Capture the cell that displays the provided text and extract its (x, y) central coordinate. 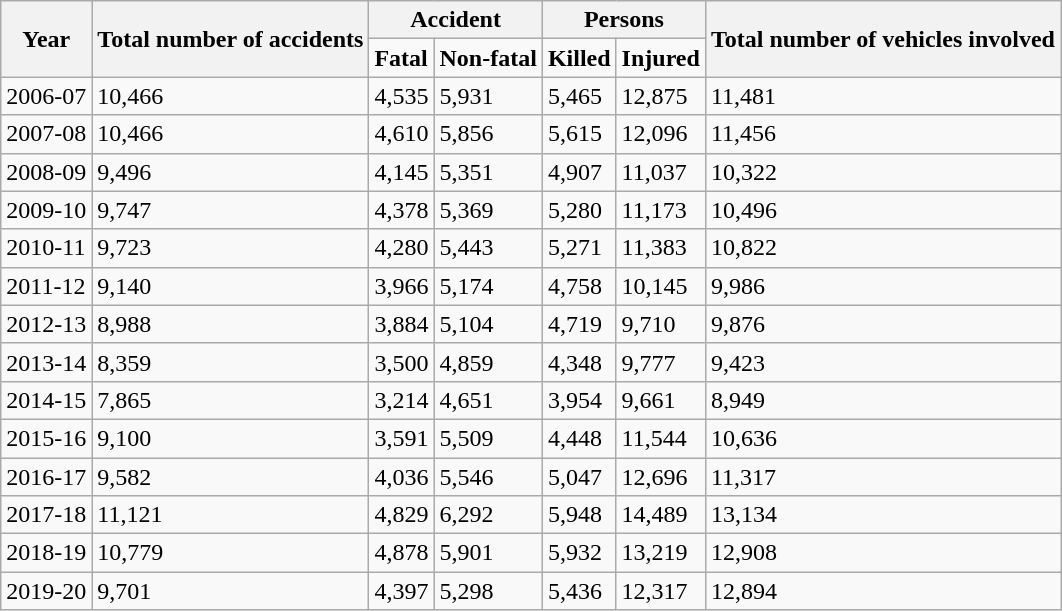
Persons (624, 20)
5,369 (488, 210)
Non-fatal (488, 58)
5,546 (488, 477)
9,723 (230, 248)
5,271 (579, 248)
9,777 (660, 362)
2015-16 (46, 438)
5,901 (488, 553)
9,747 (230, 210)
5,509 (488, 438)
11,037 (660, 172)
3,591 (402, 438)
Accident (456, 20)
5,280 (579, 210)
5,104 (488, 324)
9,710 (660, 324)
11,544 (660, 438)
Injured (660, 58)
3,966 (402, 286)
4,719 (579, 324)
4,145 (402, 172)
2014-15 (46, 400)
5,931 (488, 96)
2018-19 (46, 553)
12,696 (660, 477)
2006-07 (46, 96)
11,383 (660, 248)
10,496 (882, 210)
2008-09 (46, 172)
9,986 (882, 286)
2019-20 (46, 591)
4,448 (579, 438)
2009-10 (46, 210)
13,219 (660, 553)
4,378 (402, 210)
11,456 (882, 134)
10,822 (882, 248)
9,582 (230, 477)
11,173 (660, 210)
3,884 (402, 324)
12,908 (882, 553)
4,829 (402, 515)
Total number of accidents (230, 39)
3,214 (402, 400)
4,348 (579, 362)
5,932 (579, 553)
3,500 (402, 362)
12,875 (660, 96)
7,865 (230, 400)
4,859 (488, 362)
2017-18 (46, 515)
6,292 (488, 515)
10,145 (660, 286)
5,948 (579, 515)
Year (46, 39)
4,610 (402, 134)
11,481 (882, 96)
12,894 (882, 591)
9,423 (882, 362)
5,047 (579, 477)
2011-12 (46, 286)
5,443 (488, 248)
13,134 (882, 515)
9,701 (230, 591)
5,298 (488, 591)
5,856 (488, 134)
4,397 (402, 591)
4,651 (488, 400)
10,779 (230, 553)
8,988 (230, 324)
4,036 (402, 477)
11,121 (230, 515)
12,317 (660, 591)
2007-08 (46, 134)
14,489 (660, 515)
4,758 (579, 286)
2013-14 (46, 362)
4,280 (402, 248)
3,954 (579, 400)
10,636 (882, 438)
10,322 (882, 172)
9,876 (882, 324)
2012-13 (46, 324)
8,949 (882, 400)
4,535 (402, 96)
9,496 (230, 172)
5,351 (488, 172)
5,615 (579, 134)
4,878 (402, 553)
2016-17 (46, 477)
5,436 (579, 591)
8,359 (230, 362)
2010-11 (46, 248)
9,140 (230, 286)
12,096 (660, 134)
9,100 (230, 438)
Total number of vehicles involved (882, 39)
5,174 (488, 286)
4,907 (579, 172)
Fatal (402, 58)
5,465 (579, 96)
9,661 (660, 400)
Killed (579, 58)
11,317 (882, 477)
